Detect which cell encompasses the target text, then output its [X, Y] center coordinate. 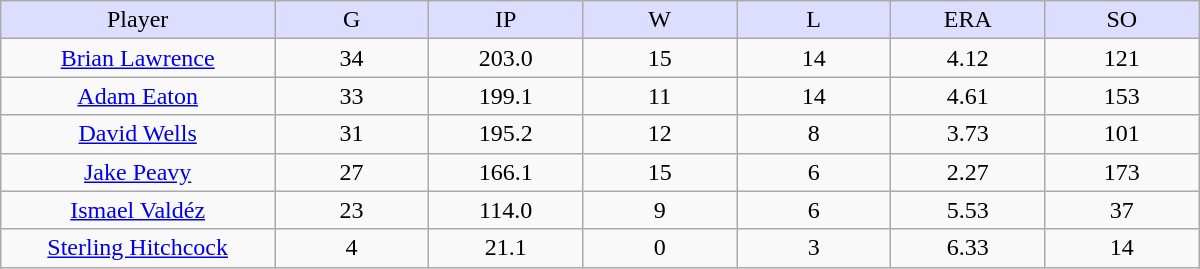
0 [660, 248]
153 [1122, 96]
3 [814, 248]
21.1 [506, 248]
203.0 [506, 58]
173 [1122, 172]
ERA [968, 20]
SO [1122, 20]
G [352, 20]
W [660, 20]
Adam Eaton [138, 96]
195.2 [506, 134]
L [814, 20]
33 [352, 96]
4.61 [968, 96]
3.73 [968, 134]
11 [660, 96]
8 [814, 134]
Player [138, 20]
166.1 [506, 172]
31 [352, 134]
34 [352, 58]
Ismael Valdéz [138, 210]
121 [1122, 58]
37 [1122, 210]
23 [352, 210]
6.33 [968, 248]
Jake Peavy [138, 172]
Brian Lawrence [138, 58]
199.1 [506, 96]
5.53 [968, 210]
4 [352, 248]
4.12 [968, 58]
David Wells [138, 134]
Sterling Hitchcock [138, 248]
114.0 [506, 210]
27 [352, 172]
IP [506, 20]
101 [1122, 134]
12 [660, 134]
9 [660, 210]
2.27 [968, 172]
